Capture the cell that displays the provided text and extract its (X, Y) central coordinate. 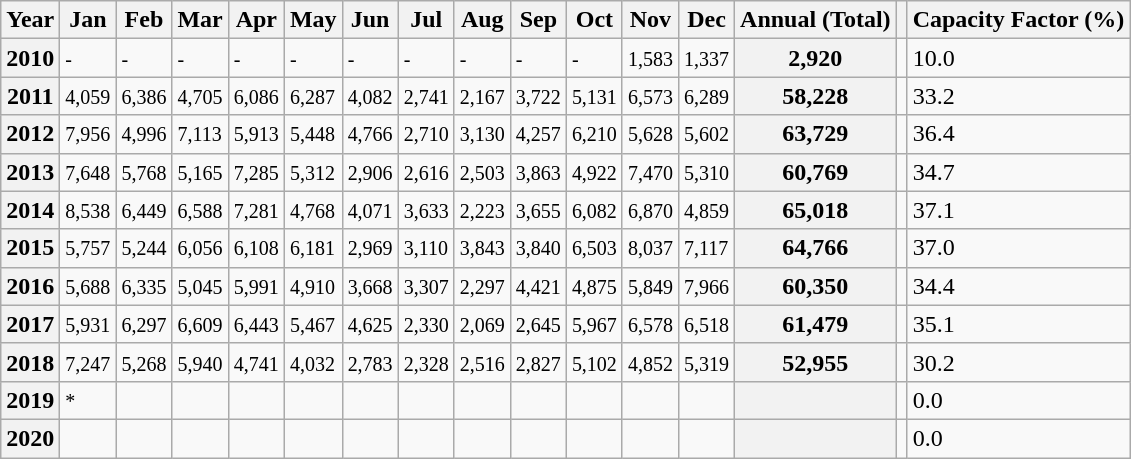
6,573 (650, 96)
2,328 (426, 362)
4,741 (256, 362)
4,852 (650, 362)
58,228 (816, 96)
6,056 (200, 248)
Feb (144, 20)
34.7 (1018, 172)
5,913 (256, 134)
2,827 (538, 362)
5,768 (144, 172)
3,863 (538, 172)
52,955 (816, 362)
May (313, 20)
* (88, 400)
6,297 (144, 324)
60,350 (816, 286)
7,117 (706, 248)
6,609 (200, 324)
2013 (30, 172)
4,032 (313, 362)
2,223 (482, 210)
5,319 (706, 362)
6,287 (313, 96)
2,920 (816, 58)
Annual (Total) (816, 20)
6,578 (650, 324)
Jul (426, 20)
34.4 (1018, 286)
4,071 (370, 210)
Dec (706, 20)
2012 (30, 134)
5,940 (200, 362)
6,289 (706, 96)
5,688 (88, 286)
6,082 (594, 210)
4,705 (200, 96)
2020 (30, 438)
6,181 (313, 248)
3,843 (482, 248)
3,668 (370, 286)
Jun (370, 20)
5,931 (88, 324)
7,966 (706, 286)
5,312 (313, 172)
7,956 (88, 134)
2019 (30, 400)
2,503 (482, 172)
2,297 (482, 286)
2,330 (426, 324)
4,910 (313, 286)
64,766 (816, 248)
4,421 (538, 286)
6,588 (200, 210)
2,783 (370, 362)
Jan (88, 20)
2017 (30, 324)
36.4 (1018, 134)
2,906 (370, 172)
4,625 (370, 324)
6,210 (594, 134)
Apr (256, 20)
5,602 (706, 134)
3,130 (482, 134)
2,741 (426, 96)
63,729 (816, 134)
60,769 (816, 172)
61,479 (816, 324)
4,996 (144, 134)
Year (30, 20)
3,307 (426, 286)
2018 (30, 362)
2,710 (426, 134)
2,516 (482, 362)
6,503 (594, 248)
5,131 (594, 96)
Capacity Factor (%) (1018, 20)
5,268 (144, 362)
7,648 (88, 172)
1,583 (650, 58)
30.2 (1018, 362)
5,628 (650, 134)
Oct (594, 20)
4,766 (370, 134)
37.0 (1018, 248)
5,045 (200, 286)
Mar (200, 20)
6,086 (256, 96)
2011 (30, 96)
Aug (482, 20)
3,110 (426, 248)
8,538 (88, 210)
7,470 (650, 172)
2014 (30, 210)
4,059 (88, 96)
6,443 (256, 324)
65,018 (816, 210)
8,037 (650, 248)
35.1 (1018, 324)
4,859 (706, 210)
4,257 (538, 134)
4,768 (313, 210)
2,616 (426, 172)
6,870 (650, 210)
1,337 (706, 58)
6,449 (144, 210)
37.1 (1018, 210)
5,467 (313, 324)
5,102 (594, 362)
7,247 (88, 362)
3,840 (538, 248)
5,967 (594, 324)
6,386 (144, 96)
5,757 (88, 248)
5,310 (706, 172)
7,285 (256, 172)
4,875 (594, 286)
6,108 (256, 248)
7,281 (256, 210)
33.2 (1018, 96)
2,069 (482, 324)
5,448 (313, 134)
3,722 (538, 96)
2010 (30, 58)
3,655 (538, 210)
4,922 (594, 172)
5,244 (144, 248)
Nov (650, 20)
5,849 (650, 286)
Sep (538, 20)
6,335 (144, 286)
5,991 (256, 286)
2016 (30, 286)
10.0 (1018, 58)
2,167 (482, 96)
6,518 (706, 324)
2,969 (370, 248)
2015 (30, 248)
7,113 (200, 134)
2,645 (538, 324)
4,082 (370, 96)
3,633 (426, 210)
5,165 (200, 172)
